Return [X, Y] of the center of cell containing provided text 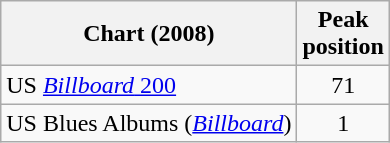
Peakposition [343, 34]
US Blues Albums (Billboard) [149, 123]
Chart (2008) [149, 34]
US Billboard 200 [149, 85]
1 [343, 123]
71 [343, 85]
